For the text-containing cell, return its midpoint in (X, Y) coordinate format. 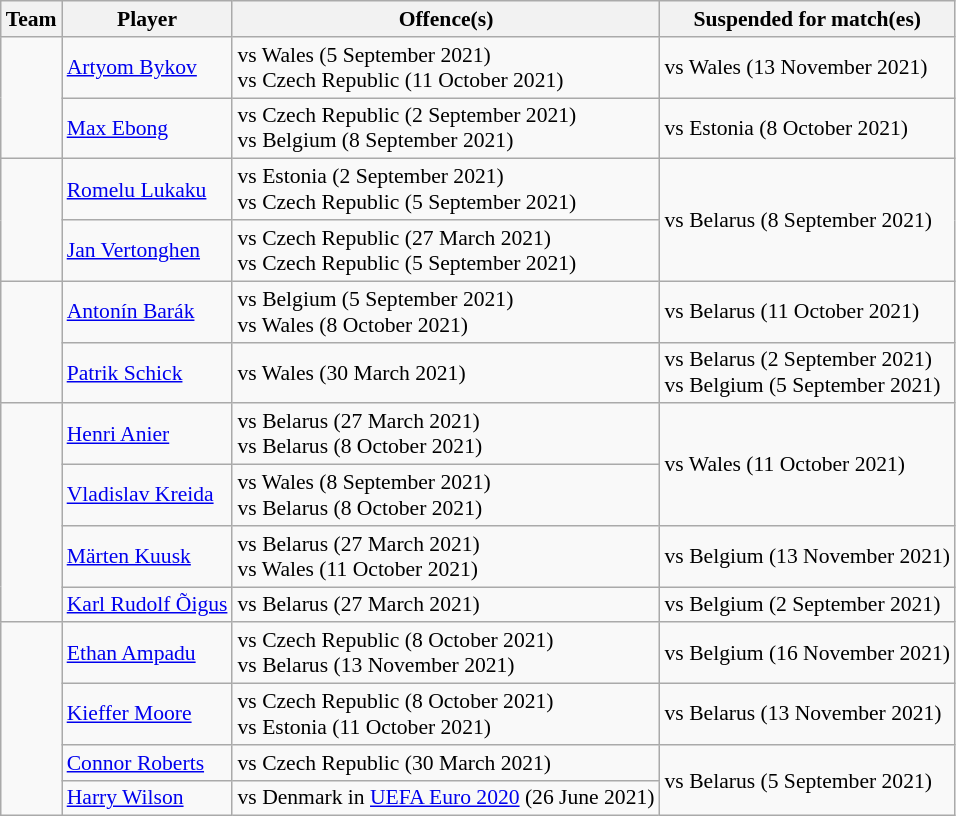
Harry Wilson (148, 798)
Player (148, 19)
Patrik Schick (148, 372)
vs Estonia (2 September 2021) vs Czech Republic (5 September 2021) (446, 190)
vs Belgium (16 November 2021) (808, 654)
vs Belgium (2 September 2021) (808, 605)
Karl Rudolf Õigus (148, 605)
vs Belarus (27 March 2021) vs Wales (11 October 2021) (446, 556)
Offence(s) (446, 19)
vs Wales (13 November 2021) (808, 68)
Vladislav Kreida (148, 496)
vs Belarus (27 March 2021) vs Belarus (8 October 2021) (446, 434)
Jan Vertonghen (148, 250)
vs Wales (5 September 2021) vs Czech Republic (11 October 2021) (446, 68)
vs Denmark in UEFA Euro 2020 (26 June 2021) (446, 798)
Ethan Ampadu (148, 654)
vs Czech Republic (8 October 2021) vs Belarus (13 November 2021) (446, 654)
vs Belgium (5 September 2021) vs Wales (8 October 2021) (446, 312)
Team (32, 19)
Kieffer Moore (148, 714)
vs Belarus (11 October 2021) (808, 312)
Antonín Barák (148, 312)
Suspended for match(es) (808, 19)
Max Ebong (148, 128)
vs Belarus (27 March 2021) (446, 605)
vs Czech Republic (8 October 2021) vs Estonia (11 October 2021) (446, 714)
Connor Roberts (148, 763)
vs Wales (30 March 2021) (446, 372)
vs Estonia (8 October 2021) (808, 128)
vs Belarus (2 September 2021)vs Belgium (5 September 2021) (808, 372)
vs Czech Republic (30 March 2021) (446, 763)
vs Belgium (13 November 2021) (808, 556)
Romelu Lukaku (148, 190)
vs Wales (11 October 2021) (808, 465)
Märten Kuusk (148, 556)
vs Belarus (5 September 2021) (808, 780)
vs Wales (8 September 2021) vs Belarus (8 October 2021) (446, 496)
vs Czech Republic (27 March 2021) vs Czech Republic (5 September 2021) (446, 250)
vs Belarus (13 November 2021) (808, 714)
vs Belarus (8 September 2021) (808, 220)
vs Czech Republic (2 September 2021) vs Belgium (8 September 2021) (446, 128)
Artyom Bykov (148, 68)
Henri Anier (148, 434)
